Provide the (x, y) coordinate of the cell's center where the given text is located.  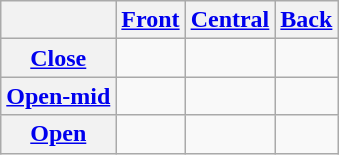
Open (58, 134)
Open-mid (58, 96)
Back (306, 20)
Front (150, 20)
Close (58, 58)
Central (230, 20)
